Identify which cell holds the provided text, then report its (x, y) central coordinate. 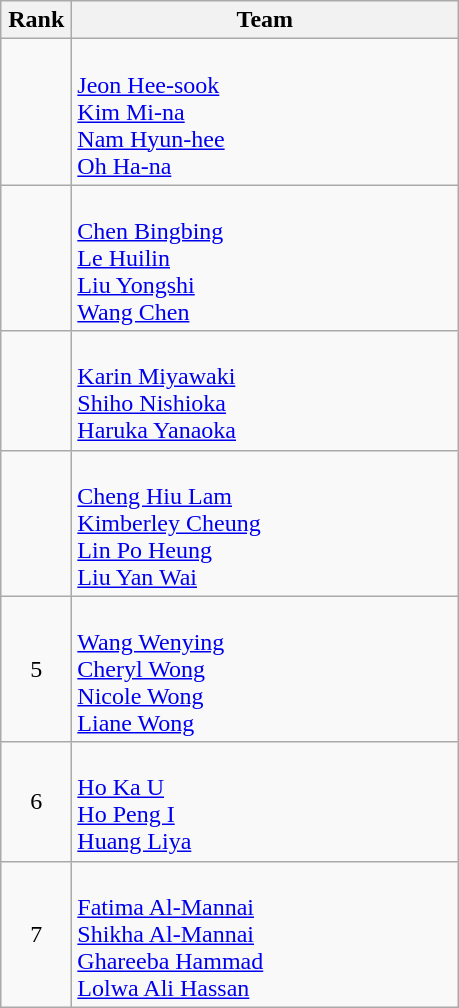
Fatima Al-MannaiShikha Al-MannaiGhareeba HammadLolwa Ali Hassan (265, 934)
Jeon Hee-sookKim Mi-naNam Hyun-heeOh Ha-na (265, 112)
7 (36, 934)
Ho Ka UHo Peng IHuang Liya (265, 802)
5 (36, 669)
Karin MiyawakiShiho NishiokaHaruka Yanaoka (265, 390)
Chen BingbingLe HuilinLiu YongshiWang Chen (265, 258)
Rank (36, 20)
Team (265, 20)
Wang WenyingCheryl WongNicole WongLiane Wong (265, 669)
6 (36, 802)
Cheng Hiu LamKimberley CheungLin Po HeungLiu Yan Wai (265, 523)
